Provide the [X, Y] coordinate of the cell's center where the given text is located.  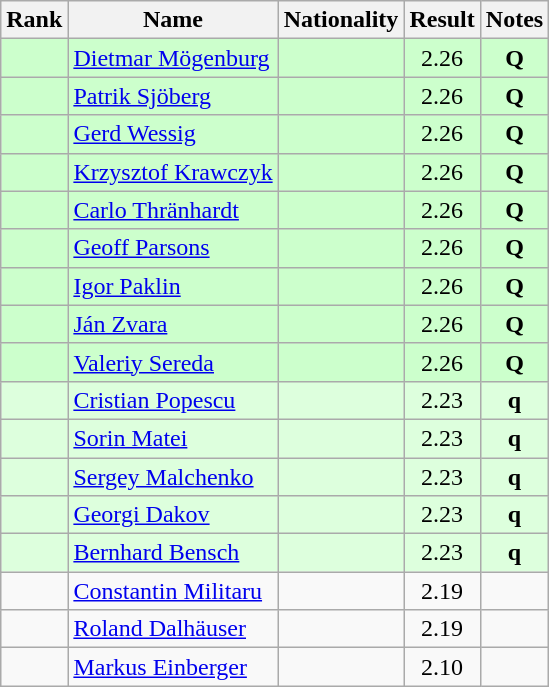
Constantin Militaru [173, 591]
Dietmar Mögenburg [173, 58]
Markus Einberger [173, 667]
Valeriy Sereda [173, 362]
Sergey Malchenko [173, 477]
Nationality [341, 20]
Rank [34, 20]
Carlo Thränhardt [173, 210]
Bernhard Bensch [173, 553]
Krzysztof Krawczyk [173, 172]
2.10 [442, 667]
Sorin Matei [173, 438]
Patrik Sjöberg [173, 96]
Georgi Dakov [173, 515]
Igor Paklin [173, 286]
Ján Zvara [173, 324]
Gerd Wessig [173, 134]
Name [173, 20]
Result [442, 20]
Geoff Parsons [173, 248]
Notes [514, 20]
Roland Dalhäuser [173, 629]
Cristian Popescu [173, 400]
